Identify which cell holds the provided text, then report its [X, Y] central coordinate. 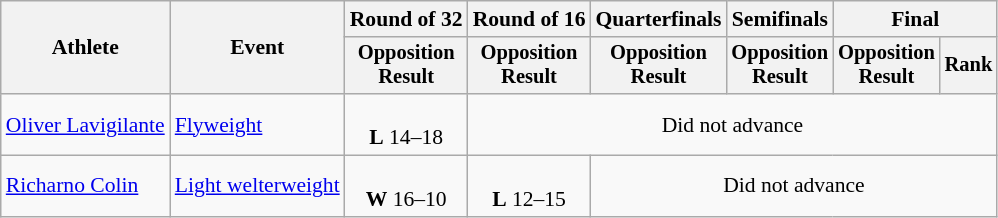
Event [258, 48]
Athlete [86, 48]
Richarno Colin [86, 186]
W 16–10 [406, 186]
Flyweight [258, 124]
Semifinals [780, 19]
L 14–18 [406, 124]
Rank [969, 66]
Quarterfinals [658, 19]
Final [915, 19]
Light welterweight [258, 186]
L 12–15 [530, 186]
Oliver Lavigilante [86, 124]
Round of 16 [530, 19]
Round of 32 [406, 19]
